Extract the (X, Y) coordinate from the center of the cell holding the provided text.  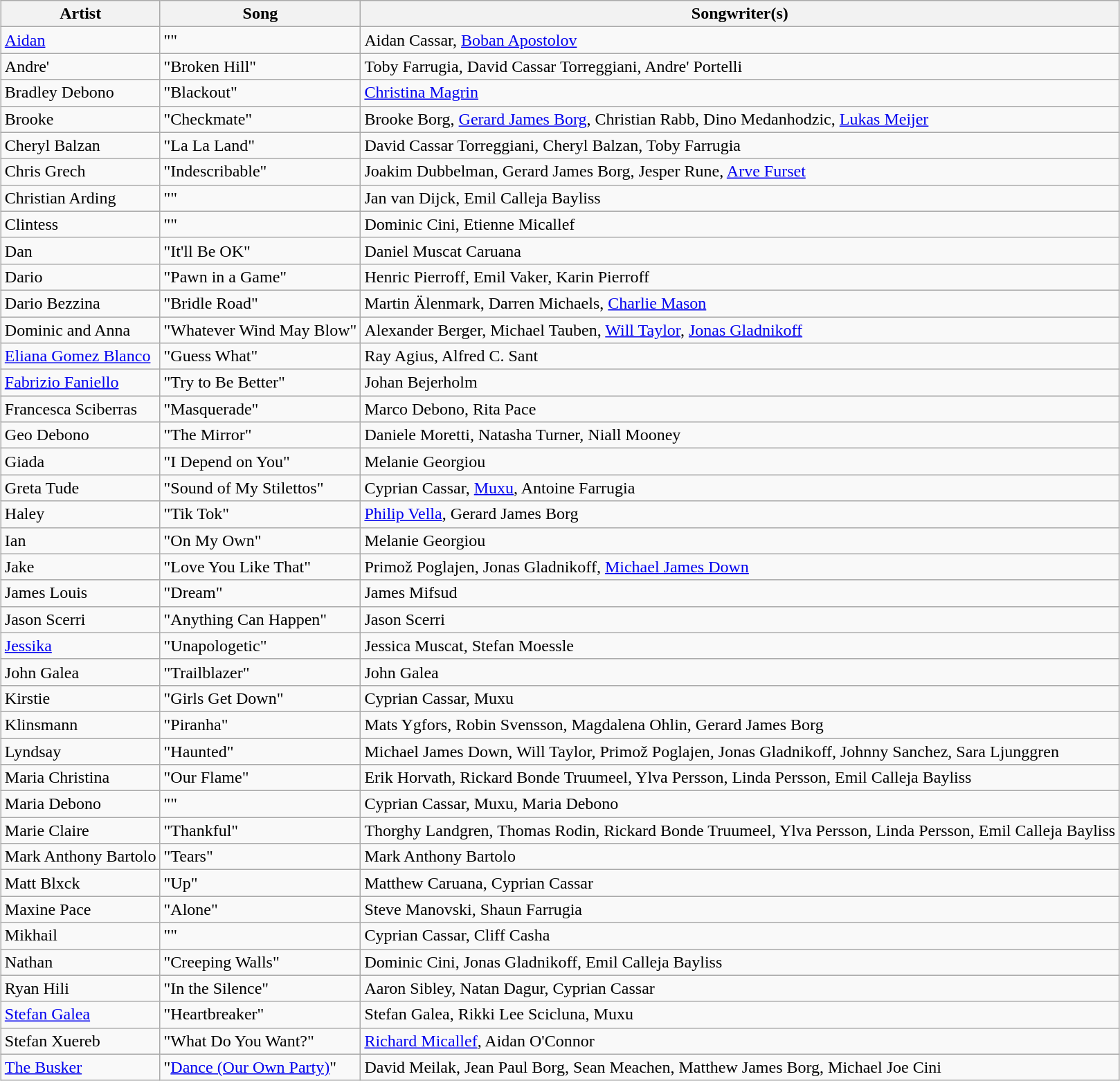
Geo Debono (80, 435)
Maxine Pace (80, 909)
"On My Own" (260, 540)
Dominic Cini, Etienne Micallef (740, 224)
"The Mirror" (260, 435)
Alexander Berger, Michael Tauben, Will Taylor, Jonas Gladnikoff (740, 330)
"Piranha" (260, 725)
"Up" (260, 883)
Marco Debono, Rita Pace (740, 409)
Steve Manovski, Shaun Farrugia (740, 909)
Chris Grech (80, 172)
Dan (80, 251)
"Try to Be Better" (260, 383)
Stefan Galea, Rikki Lee Scicluna, Muxu (740, 1015)
"Haunted" (260, 751)
"I Depend on You" (260, 462)
"Dance (Our Own Party)" (260, 1067)
"Masquerade" (260, 409)
"Indescribable" (260, 172)
Christian Arding (80, 198)
Cheryl Balzan (80, 145)
Eliana Gomez Blanco (80, 356)
"Blackout" (260, 93)
Aidan Cassar, Boban Apostolov (740, 40)
"Bridle Road" (260, 303)
Thorghy Landgren, Thomas Rodin, Rickard Bonde Truumeel, Ylva Persson, Linda Persson, Emil Calleja Bayliss (740, 830)
"Anything Can Happen" (260, 619)
Matthew Caruana, Cyprian Cassar (740, 883)
Cyprian Cassar, Muxu (740, 698)
"Pawn in a Game" (260, 277)
Mikhail (80, 936)
Erik Horvath, Rickard Bonde Truumeel, Ylva Persson, Linda Persson, Emil Calleja Bayliss (740, 778)
Stefan Xuereb (80, 1041)
"Tik Tok" (260, 514)
Jan van Dijck, Emil Calleja Bayliss (740, 198)
Daniel Muscat Caruana (740, 251)
James Mifsud (740, 593)
Dario Bezzina (80, 303)
"Whatever Wind May Blow" (260, 330)
Jake (80, 567)
Marie Claire (80, 830)
Maria Debono (80, 804)
Aaron Sibley, Natan Dagur, Cyprian Cassar (740, 988)
"Our Flame" (260, 778)
"Thankful" (260, 830)
Dominic Cini, Jonas Gladnikoff, Emil Calleja Bayliss (740, 962)
"Love You Like That" (260, 567)
Henric Pierroff, Emil Vaker, Karin Pierroff (740, 277)
Brooke (80, 119)
Matt Blxck (80, 883)
Brooke Borg, Gerard James Borg, Christian Rabb, Dino Medanhodzic, Lukas Meijer (740, 119)
Aidan (80, 40)
Ryan Hili (80, 988)
"In the Silence" (260, 988)
Philip Vella, Gerard James Borg (740, 514)
"Dream" (260, 593)
Ray Agius, Alfred C. Sant (740, 356)
Dominic and Anna (80, 330)
Giada (80, 462)
"Guess What" (260, 356)
Fabrizio Faniello (80, 383)
Cyprian Cassar, Muxu, Antoine Farrugia (740, 488)
"Heartbreaker" (260, 1015)
"Girls Get Down" (260, 698)
Mats Ygfors, Robin Svensson, Magdalena Ohlin, Gerard James Borg (740, 725)
"La La Land" (260, 145)
Kirstie (80, 698)
Daniele Moretti, Natasha Turner, Niall Mooney (740, 435)
Haley (80, 514)
"Alone" (260, 909)
Christina Magrin (740, 93)
"Trailblazer" (260, 672)
Primož Poglajen, Jonas Gladnikoff, Michael James Down (740, 567)
Maria Christina (80, 778)
Lyndsay (80, 751)
Nathan (80, 962)
"Creeping Walls" (260, 962)
The Busker (80, 1067)
Bradley Debono (80, 93)
"Unapologetic" (260, 646)
Cyprian Cassar, Muxu, Maria Debono (740, 804)
James Louis (80, 593)
Songwriter(s) (740, 14)
Greta Tude (80, 488)
"Tears" (260, 857)
"It'll Be OK" (260, 251)
Klinsmann (80, 725)
David Cassar Torreggiani, Cheryl Balzan, Toby Farrugia (740, 145)
Stefan Galea (80, 1015)
"Checkmate" (260, 119)
Jessika (80, 646)
David Meilak, Jean Paul Borg, Sean Meachen, Matthew James Borg, Michael Joe Cini (740, 1067)
Michael James Down, Will Taylor, Primož Poglajen, Jonas Gladnikoff, Johnny Sanchez, Sara Ljunggren (740, 751)
Song (260, 14)
Joakim Dubbelman, Gerard James Borg, Jesper Rune, Arve Furset (740, 172)
"What Do You Want?" (260, 1041)
Martin Älenmark, Darren Michaels, Charlie Mason (740, 303)
Dario (80, 277)
Artist (80, 14)
Clintess (80, 224)
"Broken Hill" (260, 66)
Johan Bejerholm (740, 383)
"Sound of My Stilettos" (260, 488)
Ian (80, 540)
Toby Farrugia, David Cassar Torreggiani, Andre' Portelli (740, 66)
Francesca Sciberras (80, 409)
Richard Micallef, Aidan O'Connor (740, 1041)
Jessica Muscat, Stefan Moessle (740, 646)
Andre' (80, 66)
Cyprian Cassar, Cliff Casha (740, 936)
